Output the [X, Y] coordinate of the center of the cell containing the given text.  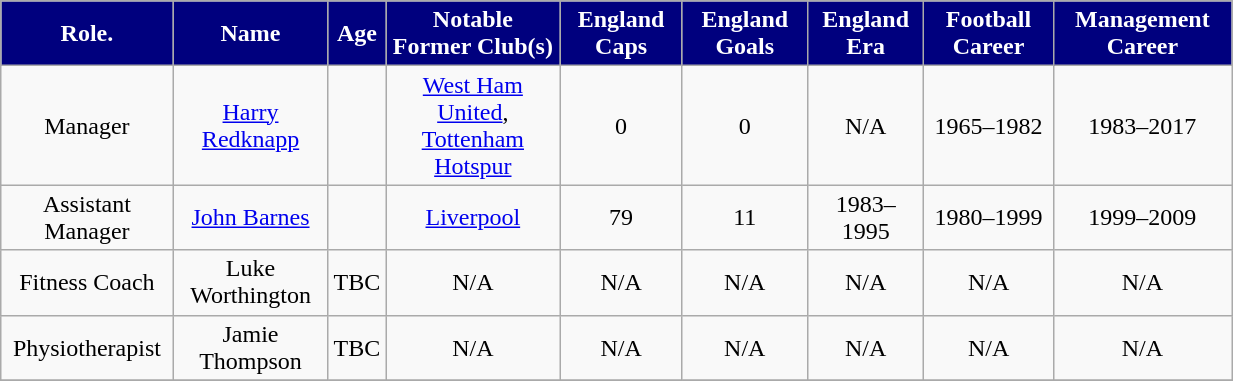
John Barnes [250, 218]
1983–2017 [1142, 126]
England Era [866, 34]
Jamie Thompson [250, 348]
Manager [87, 126]
Fitness Coach [87, 282]
Football Career [988, 34]
West Ham United, Tottenham Hotspur [473, 126]
Harry Redknapp [250, 126]
Name [250, 34]
11 [744, 218]
Age [357, 34]
Liverpool [473, 218]
1983–1995 [866, 218]
Notable Former Club(s) [473, 34]
Luke Worthington [250, 282]
Management Career [1142, 34]
79 [621, 218]
England Goals [744, 34]
1980–1999 [988, 218]
Physiotherapist [87, 348]
1965–1982 [988, 126]
England Caps [621, 34]
Assistant Manager [87, 218]
1999–2009 [1142, 218]
Role. [87, 34]
